Locate the cell with the specified text and output its [x, y] center coordinate. 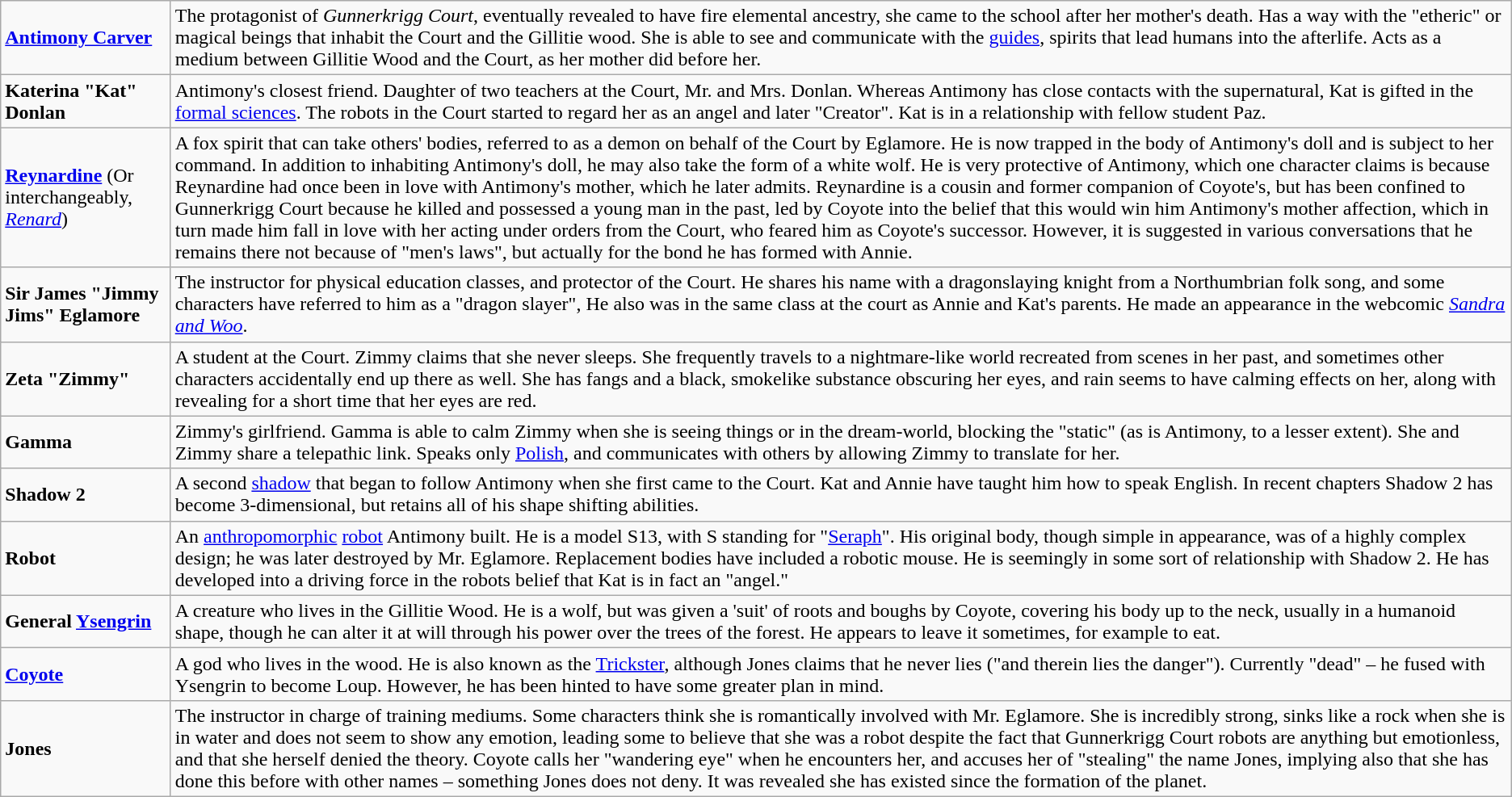
Sir James "Jimmy Jims" Eglamore [86, 304]
Gamma [86, 443]
Coyote [86, 673]
Shadow 2 [86, 494]
Antimony Carver [86, 38]
Jones [86, 748]
Katerina "Kat" Donlan [86, 102]
Reynardine (Or interchangeably, Renard) [86, 197]
General Ysengrin [86, 622]
Robot [86, 558]
Zeta "Zimmy" [86, 379]
